For the text-containing cell, return its midpoint in (X, Y) coordinate format. 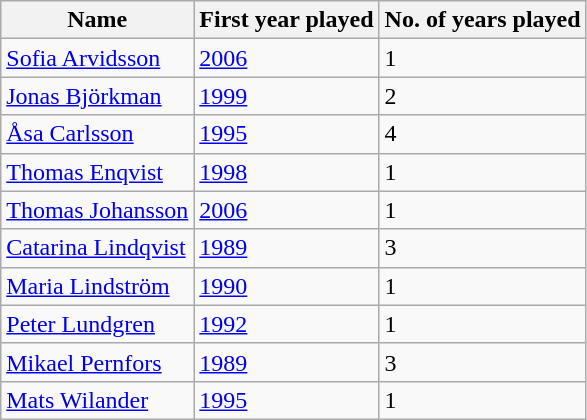
Jonas Björkman (98, 96)
Thomas Enqvist (98, 172)
1998 (286, 172)
1990 (286, 286)
First year played (286, 20)
Maria Lindström (98, 286)
Peter Lundgren (98, 324)
4 (482, 134)
Catarina Lindqvist (98, 248)
No. of years played (482, 20)
Name (98, 20)
1992 (286, 324)
1999 (286, 96)
2 (482, 96)
Mikael Pernfors (98, 362)
Sofia Arvidsson (98, 58)
Mats Wilander (98, 400)
Thomas Johansson (98, 210)
Åsa Carlsson (98, 134)
